Provide the [x, y] coordinate of the cell's center where the given text is located.  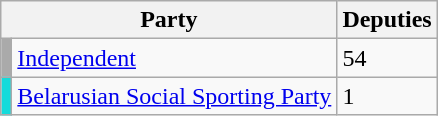
Party [169, 20]
Deputies [387, 20]
54 [387, 58]
Belarusian Social Sporting Party [174, 96]
Independent [174, 58]
1 [387, 96]
